Find where the given text appears and provide that cell's center as (x, y) coordinate. 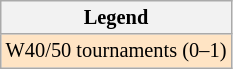
Legend (116, 17)
W40/50 tournaments (0–1) (116, 51)
